Locate the cell with the specified text and output its [X, Y] center coordinate. 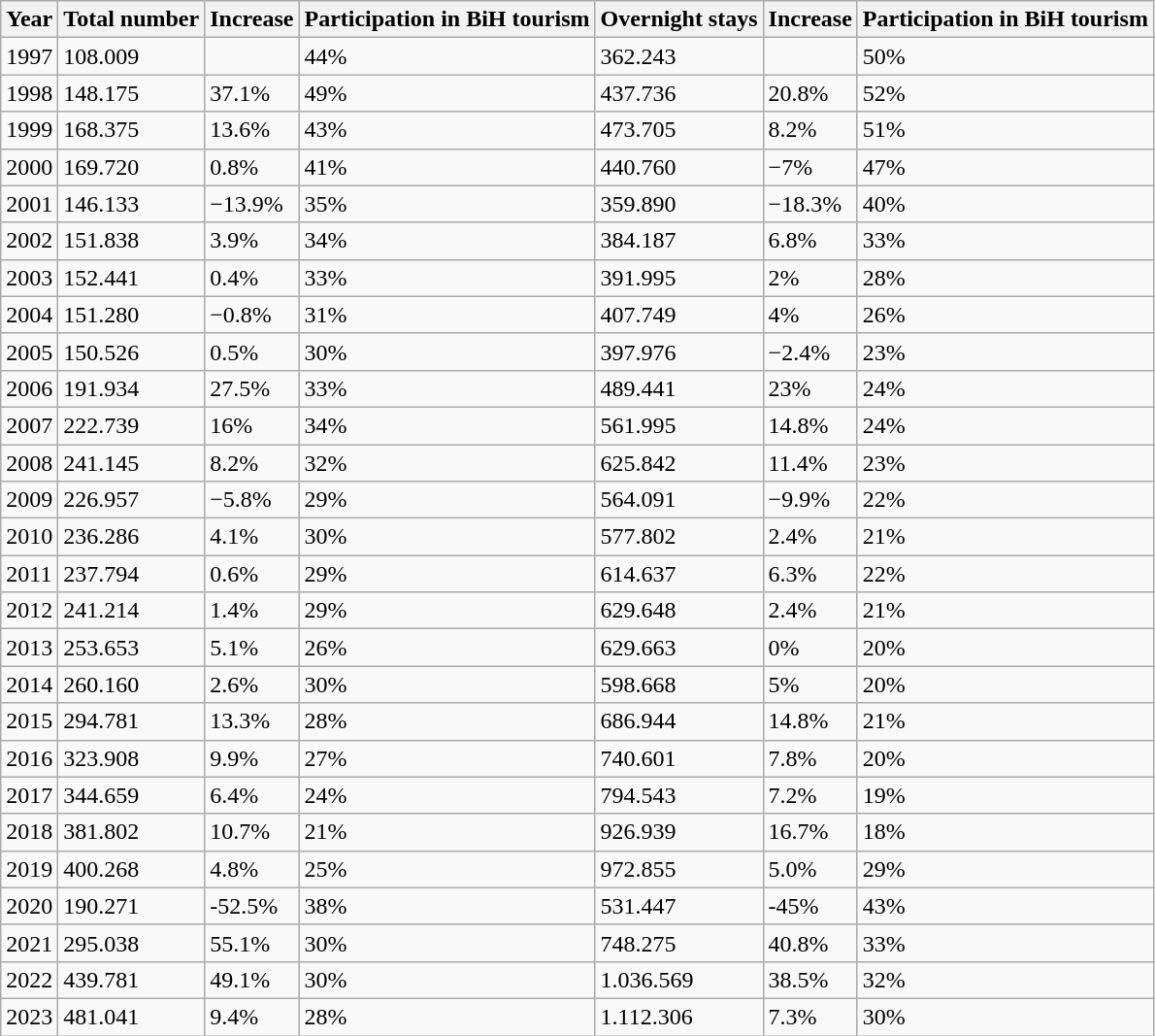
37.1% [252, 93]
51% [1006, 130]
2000 [29, 167]
10.7% [252, 832]
2011 [29, 574]
Total number [132, 19]
1998 [29, 93]
20.8% [809, 93]
237.794 [132, 574]
344.659 [132, 795]
2006 [29, 388]
391.995 [679, 278]
44% [446, 56]
2003 [29, 278]
0.4% [252, 278]
2007 [29, 425]
11.4% [809, 463]
Year [29, 19]
41% [446, 167]
614.637 [679, 574]
2.6% [252, 685]
108.009 [132, 56]
150.526 [132, 351]
148.175 [132, 93]
294.781 [132, 721]
629.663 [679, 648]
531.447 [679, 906]
18% [1006, 832]
9.4% [252, 1017]
481.041 [132, 1017]
13.6% [252, 130]
561.995 [679, 425]
1.036.569 [679, 980]
295.038 [132, 943]
440.760 [679, 167]
151.838 [132, 241]
−18.3% [809, 204]
407.749 [679, 315]
25% [446, 869]
-45% [809, 906]
5% [809, 685]
190.271 [132, 906]
253.653 [132, 648]
2020 [29, 906]
2014 [29, 685]
49.1% [252, 980]
2001 [29, 204]
1999 [29, 130]
2022 [29, 980]
169.720 [132, 167]
0% [809, 648]
6.8% [809, 241]
16.7% [809, 832]
2012 [29, 611]
598.668 [679, 685]
−9.9% [809, 500]
−13.9% [252, 204]
-52.5% [252, 906]
27% [446, 758]
740.601 [679, 758]
38% [446, 906]
2005 [29, 351]
146.133 [132, 204]
2009 [29, 500]
384.187 [679, 241]
7.2% [809, 795]
629.648 [679, 611]
2019 [29, 869]
0.5% [252, 351]
564.091 [679, 500]
19% [1006, 795]
241.214 [132, 611]
1.4% [252, 611]
6.4% [252, 795]
152.441 [132, 278]
1997 [29, 56]
31% [446, 315]
7.3% [809, 1017]
−0.8% [252, 315]
−7% [809, 167]
Overnight stays [679, 19]
2015 [29, 721]
55.1% [252, 943]
0.6% [252, 574]
222.739 [132, 425]
3.9% [252, 241]
2021 [29, 943]
686.944 [679, 721]
9.9% [252, 758]
16% [252, 425]
2017 [29, 795]
2004 [29, 315]
437.736 [679, 93]
4.8% [252, 869]
489.441 [679, 388]
2010 [29, 537]
4% [809, 315]
748.275 [679, 943]
13.3% [252, 721]
40.8% [809, 943]
381.802 [132, 832]
226.957 [132, 500]
52% [1006, 93]
50% [1006, 56]
2013 [29, 648]
40% [1006, 204]
191.934 [132, 388]
6.3% [809, 574]
241.145 [132, 463]
260.160 [132, 685]
397.976 [679, 351]
0.8% [252, 167]
49% [446, 93]
7.8% [809, 758]
5.0% [809, 869]
2002 [29, 241]
2% [809, 278]
2008 [29, 463]
5.1% [252, 648]
236.286 [132, 537]
323.908 [132, 758]
359.890 [679, 204]
439.781 [132, 980]
2023 [29, 1017]
4.1% [252, 537]
2016 [29, 758]
1.112.306 [679, 1017]
38.5% [809, 980]
168.375 [132, 130]
27.5% [252, 388]
926.939 [679, 832]
−5.8% [252, 500]
473.705 [679, 130]
794.543 [679, 795]
151.280 [132, 315]
577.802 [679, 537]
400.268 [132, 869]
625.842 [679, 463]
35% [446, 204]
2018 [29, 832]
−2.4% [809, 351]
362.243 [679, 56]
972.855 [679, 869]
47% [1006, 167]
